Output the (X, Y) coordinate of the center of the cell containing the given text.  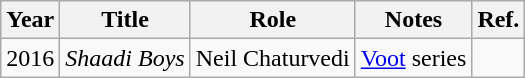
Shaadi Boys (125, 58)
Role (272, 20)
Year (30, 20)
Neil Chaturvedi (272, 58)
Ref. (498, 20)
2016 (30, 58)
Voot series (414, 58)
Title (125, 20)
Notes (414, 20)
